Identify which cell holds the provided text, then report its [x, y] central coordinate. 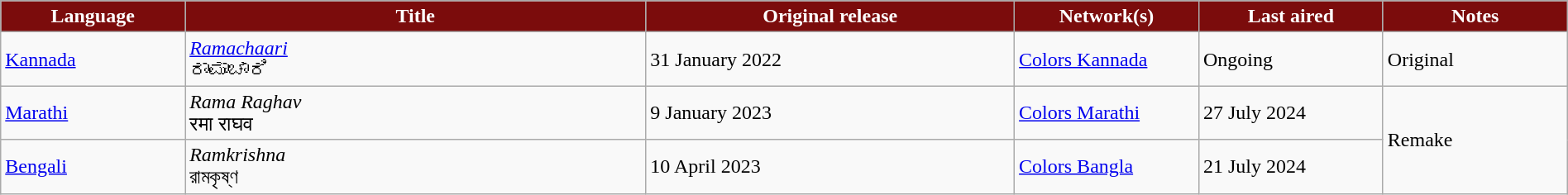
Notes [1475, 17]
31 January 2022 [830, 59]
Remake [1475, 140]
Colors Kannada [1107, 59]
21 July 2024 [1290, 167]
Bengali [93, 167]
Kannada [93, 59]
Ramachaari ರಾಮಾಚಾರಿ [415, 59]
Title [415, 17]
Network(s) [1107, 17]
Last aired [1290, 17]
27 July 2024 [1290, 112]
Rama Raghav रमा राघव [415, 112]
10 April 2023 [830, 167]
Original [1475, 59]
9 January 2023 [830, 112]
Colors Marathi [1107, 112]
Original release [830, 17]
Language [93, 17]
Ongoing [1290, 59]
Ramkrishna রামকৃষ্ণ [415, 167]
Colors Bangla [1107, 167]
Marathi [93, 112]
